Identify which cell holds the provided text, then report its [X, Y] central coordinate. 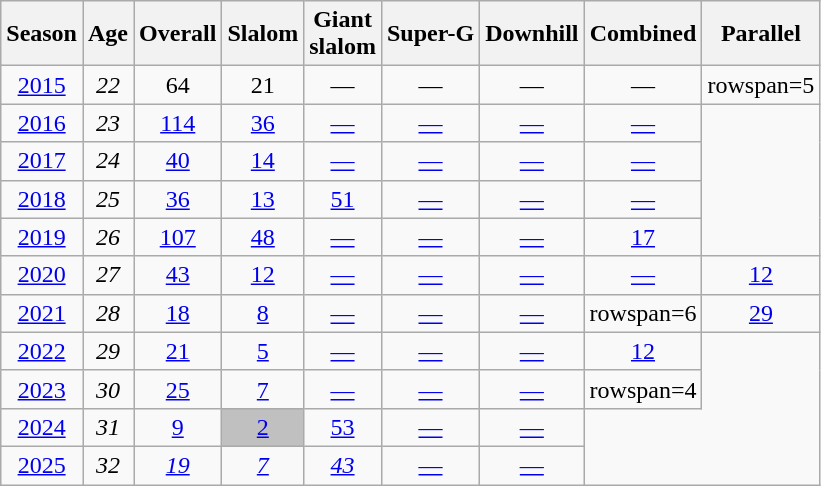
Giantslalom [343, 34]
2025 [42, 465]
22 [108, 85]
17 [643, 237]
40 [178, 161]
27 [108, 275]
8 [263, 313]
Season [42, 34]
13 [263, 199]
2018 [42, 199]
Downhill [532, 34]
19 [178, 465]
48 [263, 237]
31 [108, 427]
64 [178, 85]
2 [263, 427]
23 [108, 123]
2020 [42, 275]
30 [108, 389]
18 [178, 313]
107 [178, 237]
2016 [42, 123]
Combined [643, 34]
2022 [42, 351]
rowspan=5 [761, 85]
51 [343, 199]
114 [178, 123]
9 [178, 427]
rowspan=4 [643, 389]
Slalom [263, 34]
2024 [42, 427]
rowspan=6 [643, 313]
28 [108, 313]
Parallel [761, 34]
2023 [42, 389]
Super-G [430, 34]
14 [263, 161]
2021 [42, 313]
5 [263, 351]
24 [108, 161]
26 [108, 237]
Overall [178, 34]
53 [343, 427]
Age [108, 34]
32 [108, 465]
2017 [42, 161]
2019 [42, 237]
2015 [42, 85]
